Locate the cell with the specified text and output its [X, Y] center coordinate. 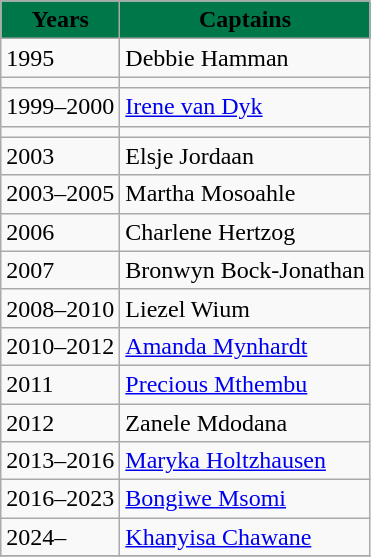
2003 [60, 156]
Charlene Hertzog [245, 232]
2003–2005 [60, 194]
2010–2012 [60, 346]
Zanele Mdodana [245, 423]
Bongiwe Msomi [245, 499]
Maryka Holtzhausen [245, 461]
Khanyisa Chawane [245, 537]
2012 [60, 423]
Bronwyn Bock-Jonathan [245, 270]
Debbie Hamman [245, 58]
2024– [60, 537]
Amanda Mynhardt [245, 346]
Irene van Dyk [245, 107]
1999–2000 [60, 107]
1995 [60, 58]
2008–2010 [60, 308]
Liezel Wium [245, 308]
2013–2016 [60, 461]
Precious Mthembu [245, 384]
Martha Mosoahle [245, 194]
Elsje Jordaan [245, 156]
Captains [245, 20]
2007 [60, 270]
2011 [60, 384]
Years [60, 20]
2006 [60, 232]
2016–2023 [60, 499]
